Return the (x, y) coordinate for the center point of the cell that contains the specified text.  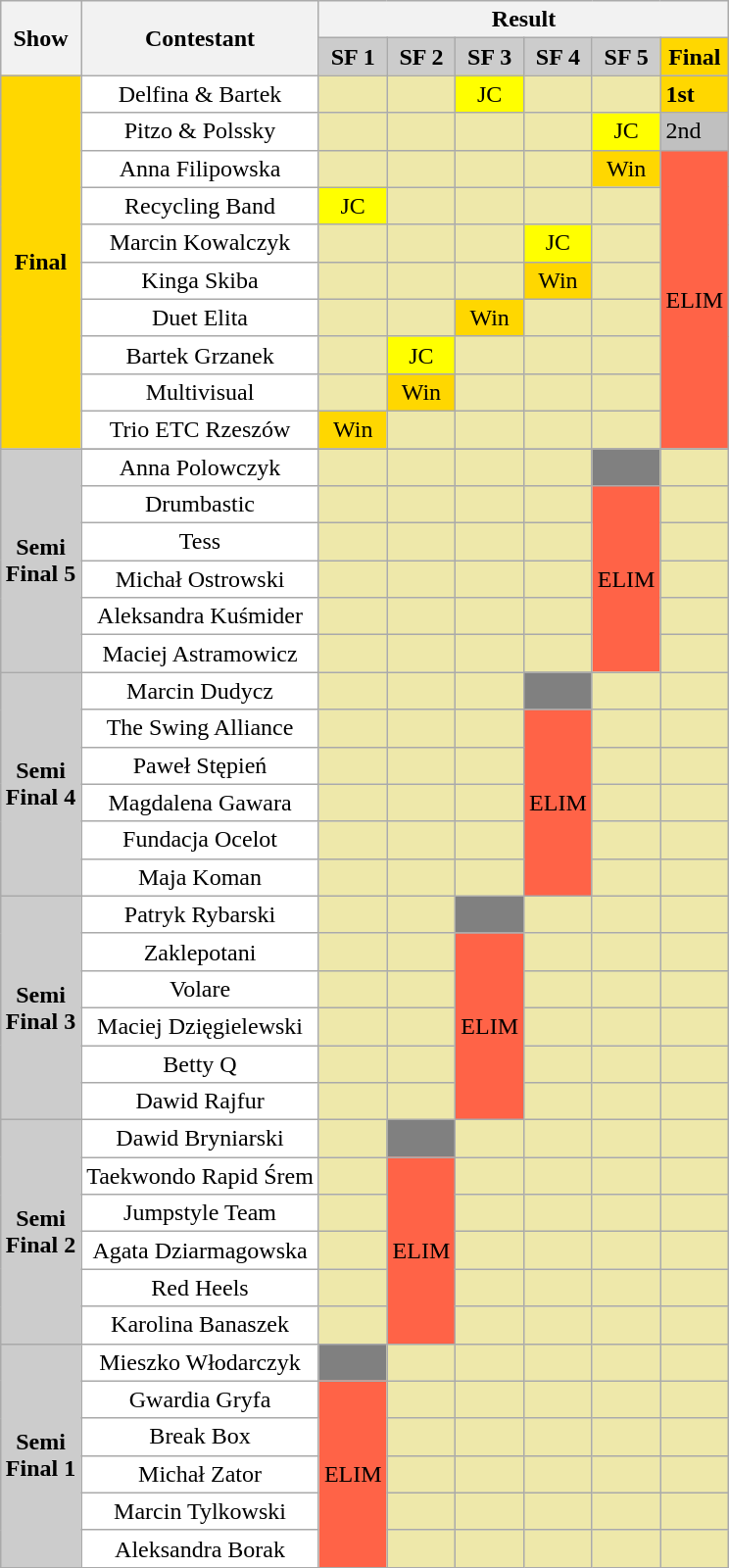
Michał Ostrowski (200, 579)
Trio ETC Rzeszów (200, 429)
2nd (695, 131)
Patryk Rybarski (200, 914)
SF 5 (626, 57)
Jumpstyle Team (200, 1213)
Taekwondo Rapid Śrem (200, 1176)
Zaklepotani (200, 952)
SemiFinal 5 (40, 561)
SemiFinal 3 (40, 1007)
Karolina Banaszek (200, 1325)
Maciej Dzięgielewski (200, 1026)
Michał Zator (200, 1474)
Result (523, 20)
SemiFinal 1 (40, 1455)
Drumbastic (200, 505)
Delfina & Bartek (200, 94)
Mieszko Włodarczyk (200, 1362)
Kinga Skiba (200, 280)
SF 4 (559, 57)
Pitzo & Polssky (200, 131)
Recycling Band (200, 206)
Paweł Stępień (200, 765)
Anna Filipowska (200, 169)
The Swing Alliance (200, 728)
Anna Polowczyk (200, 467)
Contestant (200, 38)
SemiFinal 2 (40, 1232)
SF 3 (490, 57)
Aleksandra Kuśmider (200, 616)
SF 2 (421, 57)
Marcin Dudycz (200, 691)
Bartek Grzanek (200, 355)
Agata Dziarmagowska (200, 1250)
Marcin Tylkowski (200, 1511)
Break Box (200, 1437)
Dawid Rajfur (200, 1102)
Fundacja Ocelot (200, 840)
Duet Elita (200, 318)
1st (695, 94)
Volare (200, 989)
Gwardia Gryfa (200, 1399)
Multivisual (200, 392)
SF 1 (353, 57)
Tess (200, 542)
Betty Q (200, 1063)
Maja Koman (200, 877)
SemiFinal 4 (40, 784)
Dawid Bryniarski (200, 1139)
Red Heels (200, 1288)
Maciej Astramowicz (200, 654)
Show (40, 38)
Aleksandra Borak (200, 1548)
Magdalena Gawara (200, 803)
Marcin Kowalczyk (200, 243)
